Capture the cell that displays the provided text and extract its [x, y] central coordinate. 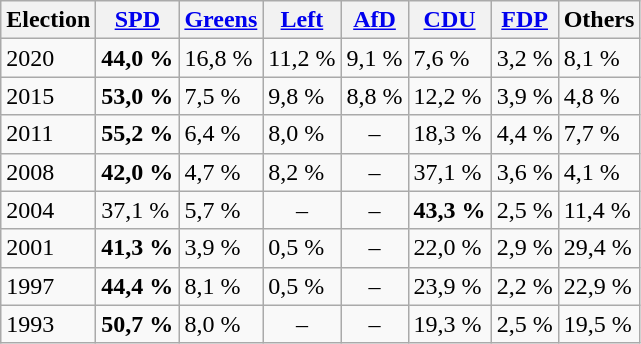
2011 [48, 134]
9,1 % [374, 58]
4,7 % [221, 172]
55,2 % [138, 134]
4,8 % [599, 96]
22,0 % [450, 248]
4,4 % [524, 134]
18,3 % [450, 134]
SPD [138, 20]
CDU [450, 20]
1997 [48, 286]
50,7 % [138, 324]
Left [302, 20]
29,4 % [599, 248]
Election [48, 20]
16,8 % [221, 58]
43,3 % [450, 210]
7,7 % [599, 134]
11,2 % [302, 58]
4,1 % [599, 172]
11,4 % [599, 210]
22,9 % [599, 286]
19,3 % [450, 324]
3,6 % [524, 172]
AfD [374, 20]
19,5 % [599, 324]
2,2 % [524, 286]
41,3 % [138, 248]
6,4 % [221, 134]
42,0 % [138, 172]
2004 [48, 210]
44,4 % [138, 286]
3,2 % [524, 58]
Greens [221, 20]
44,0 % [138, 58]
9,8 % [302, 96]
2015 [48, 96]
2008 [48, 172]
7,5 % [221, 96]
8,8 % [374, 96]
5,7 % [221, 210]
8,2 % [302, 172]
1993 [48, 324]
FDP [524, 20]
Others [599, 20]
53,0 % [138, 96]
12,2 % [450, 96]
2020 [48, 58]
2,9 % [524, 248]
23,9 % [450, 286]
7,6 % [450, 58]
2001 [48, 248]
